Output the [x, y] coordinate of the center of the cell containing the given text.  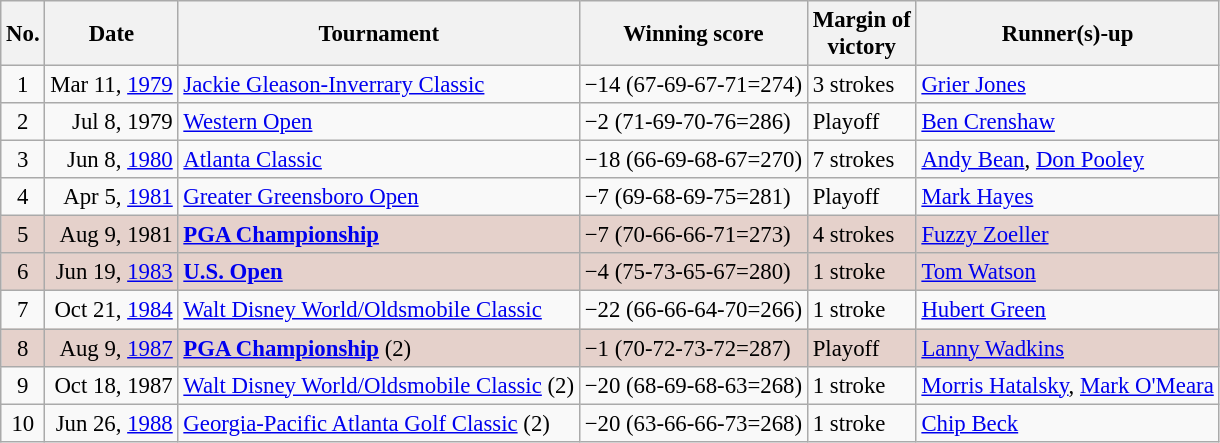
Tom Watson [1068, 273]
Oct 18, 1987 [112, 385]
7 [23, 310]
10 [23, 423]
Jackie Gleason-Inverrary Classic [378, 85]
Runner(s)-up [1068, 34]
Atlanta Classic [378, 160]
Jun 19, 1983 [112, 273]
1 [23, 85]
−20 (68-69-68-63=268) [693, 385]
−22 (66-66-64-70=266) [693, 310]
Margin ofvictory [862, 34]
−20 (63-66-66-73=268) [693, 423]
2 [23, 122]
Georgia-Pacific Atlanta Golf Classic (2) [378, 423]
3 strokes [862, 85]
Date [112, 34]
No. [23, 34]
Grier Jones [1068, 85]
Walt Disney World/Oldsmobile Classic (2) [378, 385]
−1 (70-72-73-72=287) [693, 348]
Morris Hatalsky, Mark O'Meara [1068, 385]
4 strokes [862, 235]
−4 (75-73-65-67=280) [693, 273]
Winning score [693, 34]
U.S. Open [378, 273]
Oct 21, 1984 [112, 310]
Aug 9, 1987 [112, 348]
7 strokes [862, 160]
Jun 8, 1980 [112, 160]
−18 (66-69-68-67=270) [693, 160]
Apr 5, 1981 [112, 197]
Jul 8, 1979 [112, 122]
−2 (71-69-70-76=286) [693, 122]
Andy Bean, Don Pooley [1068, 160]
3 [23, 160]
Mar 11, 1979 [112, 85]
Chip Beck [1068, 423]
PGA Championship (2) [378, 348]
4 [23, 197]
Jun 26, 1988 [112, 423]
Aug 9, 1981 [112, 235]
Greater Greensboro Open [378, 197]
6 [23, 273]
Western Open [378, 122]
Lanny Wadkins [1068, 348]
Tournament [378, 34]
−7 (70-66-66-71=273) [693, 235]
Hubert Green [1068, 310]
Walt Disney World/Oldsmobile Classic [378, 310]
−14 (67-69-67-71=274) [693, 85]
PGA Championship [378, 235]
8 [23, 348]
Ben Crenshaw [1068, 122]
Mark Hayes [1068, 197]
5 [23, 235]
Fuzzy Zoeller [1068, 235]
−7 (69-68-69-75=281) [693, 197]
9 [23, 385]
